Return [X, Y] of the center of cell containing provided text 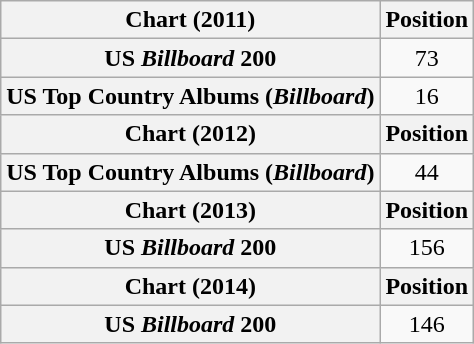
Chart (2011) [190, 20]
Chart (2014) [190, 286]
73 [427, 58]
16 [427, 96]
146 [427, 324]
44 [427, 172]
Chart (2013) [190, 210]
156 [427, 248]
Chart (2012) [190, 134]
